For the text-containing cell, return its midpoint in (x, y) coordinate format. 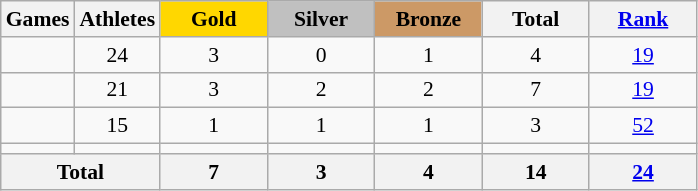
0 (320, 55)
15 (117, 126)
52 (642, 126)
Rank (642, 19)
Athletes (117, 19)
Games (38, 19)
Gold (214, 19)
Bronze (428, 19)
21 (117, 90)
14 (536, 172)
Silver (320, 19)
